Pinpoint the cell where the given text exists, returning its (x, y) midpoint coordinate. 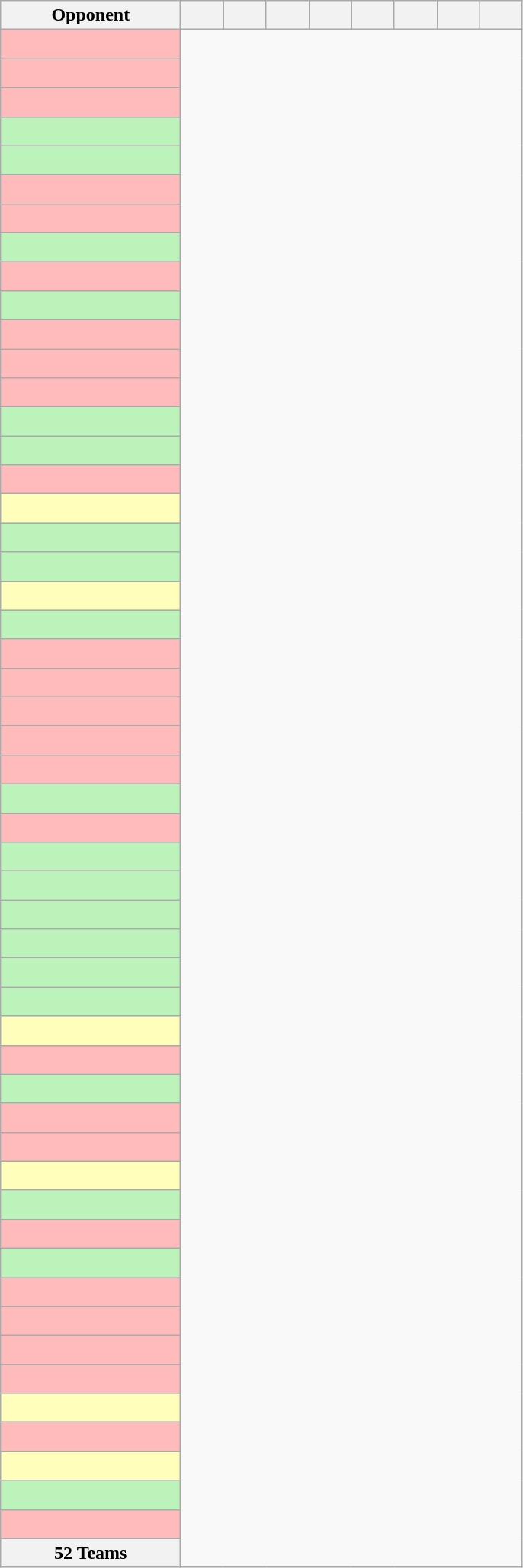
Opponent (91, 15)
52 Teams (91, 1553)
